Find where the given text appears and provide that cell's center as (X, Y) coordinate. 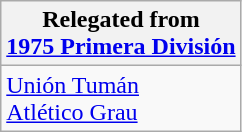
Unión Tumán Atlético Grau (121, 98)
Relegated from1975 Primera División (121, 34)
